Detect which cell encompasses the target text, then output its (X, Y) center coordinate. 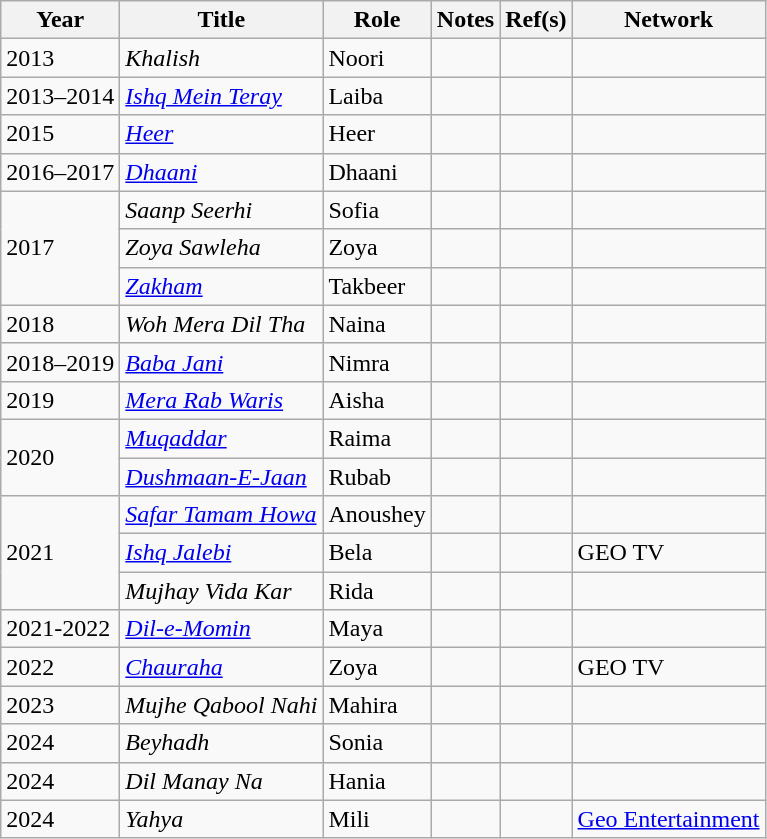
Mahira (377, 705)
Ref(s) (536, 20)
Dushmaan-E-Jaan (222, 477)
2017 (60, 248)
Zoya Sawleha (222, 248)
Aisha (377, 400)
Nimra (377, 362)
Maya (377, 629)
Role (377, 20)
Woh Mera Dil Tha (222, 324)
Ishq Mein Teray (222, 96)
2015 (60, 134)
2013 (60, 58)
Naina (377, 324)
2016–2017 (60, 172)
Raima (377, 438)
2018 (60, 324)
Hania (377, 781)
Ishq Jalebi (222, 553)
Anoushey (377, 515)
Year (60, 20)
2018–2019 (60, 362)
Sofia (377, 210)
Bela (377, 553)
2013–2014 (60, 96)
Khalish (222, 58)
Rida (377, 591)
2023 (60, 705)
2020 (60, 457)
Mujhay Vida Kar (222, 591)
Notes (465, 20)
2021 (60, 553)
2022 (60, 667)
Sonia (377, 743)
Saanp Seerhi (222, 210)
Yahya (222, 819)
Noori (377, 58)
Chauraha (222, 667)
Network (668, 20)
Dil-e-Momin (222, 629)
2021-2022 (60, 629)
Zakham (222, 286)
Dil Manay Na (222, 781)
Takbeer (377, 286)
Mera Rab Waris (222, 400)
Mujhe Qabool Nahi (222, 705)
Muqaddar (222, 438)
2019 (60, 400)
Baba Jani (222, 362)
Geo Entertainment (668, 819)
Beyhadh (222, 743)
Rubab (377, 477)
Mili (377, 819)
Title (222, 20)
Safar Tamam Howa (222, 515)
Laiba (377, 96)
